Capture the cell that displays the provided text and extract its [X, Y] central coordinate. 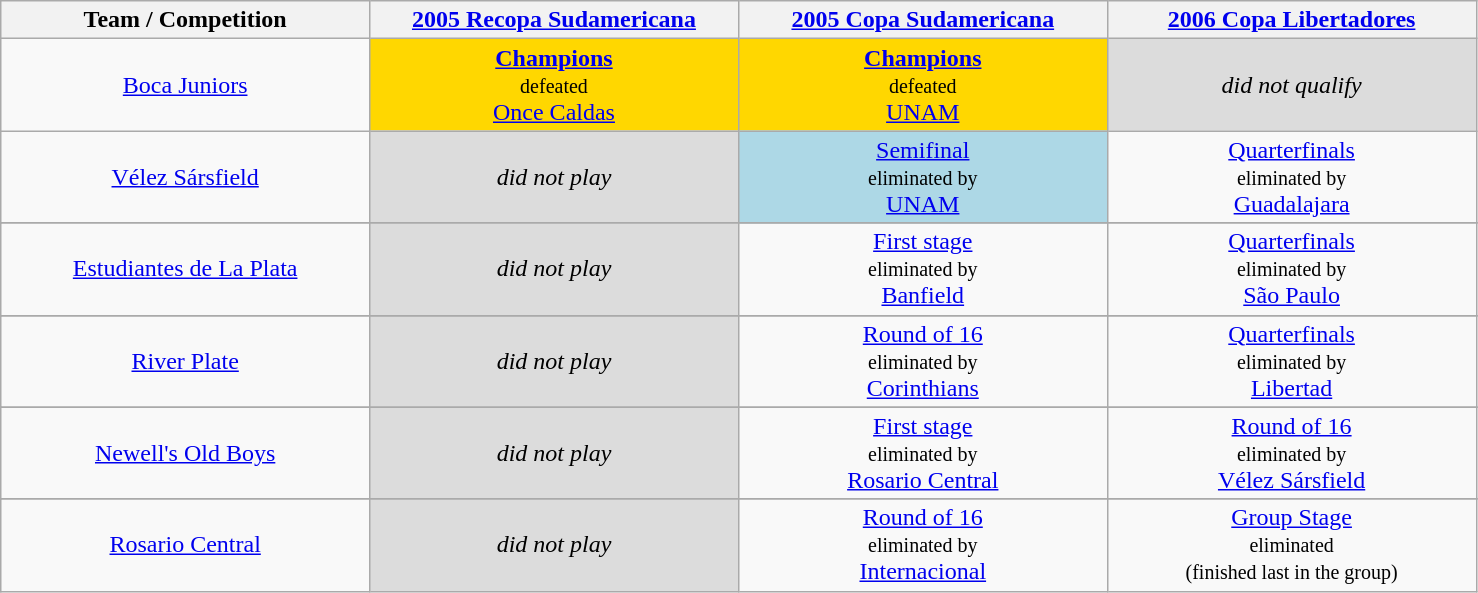
Champions defeated Once Caldas [554, 85]
Newell's Old Boys [186, 453]
First stage eliminated by Banfield [922, 269]
Boca Juniors [186, 85]
Semifinal eliminated by UNAM [922, 177]
Quarterfinals eliminated by Guadalajara [1292, 177]
Rosario Central [186, 545]
2005 Recopa Sudamericana [554, 20]
Round of 16 eliminated by Internacional [922, 545]
Team / Competition [186, 20]
did not qualify [1292, 85]
Vélez Sársfield [186, 177]
Round of 16 eliminated by Corinthians [922, 361]
Round of 16 eliminated by Vélez Sársfield [1292, 453]
Champions defeated UNAM [922, 85]
First stage eliminated by Rosario Central [922, 453]
Quarterfinals eliminated by Libertad [1292, 361]
Quarterfinals eliminated by São Paulo [1292, 269]
River Plate [186, 361]
2006 Copa Libertadores [1292, 20]
Group Stage eliminated(finished last in the group) [1292, 545]
2005 Copa Sudamericana [922, 20]
Estudiantes de La Plata [186, 269]
